Identify which cell holds the provided text, then report its (X, Y) central coordinate. 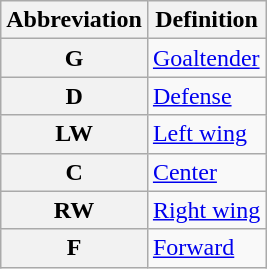
LW (74, 134)
Right wing (206, 210)
D (74, 96)
Definition (206, 20)
Left wing (206, 134)
Goaltender (206, 58)
F (74, 248)
Defense (206, 96)
RW (74, 210)
Abbreviation (74, 20)
Center (206, 172)
G (74, 58)
Forward (206, 248)
C (74, 172)
